Extract the [X, Y] coordinate from the center of the cell holding the provided text.  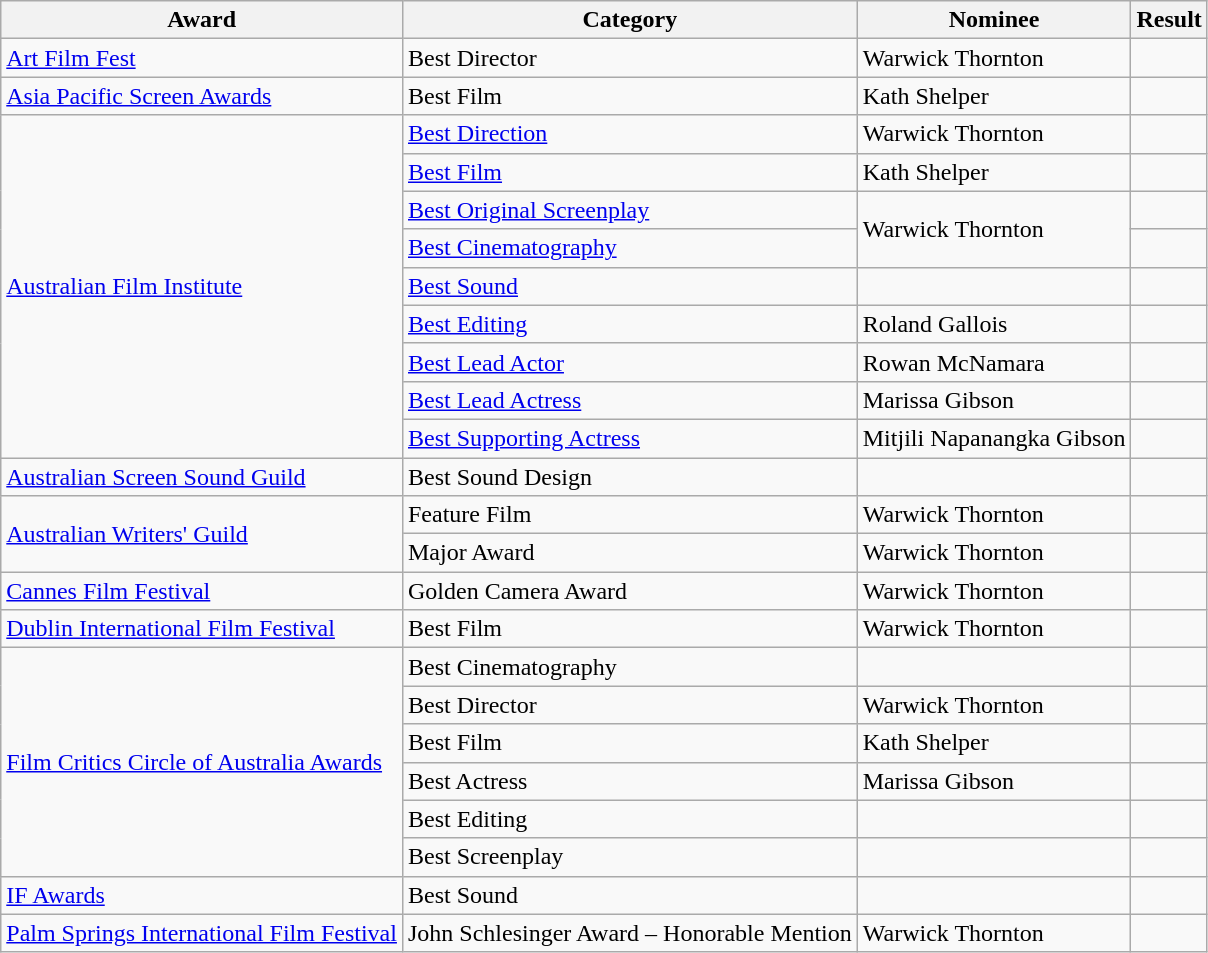
Australian Writers' Guild [202, 534]
Palm Springs International Film Festival [202, 933]
Result [1169, 20]
Award [202, 20]
Cannes Film Festival [202, 591]
Best Lead Actress [630, 400]
Dublin International Film Festival [202, 629]
IF Awards [202, 895]
Rowan McNamara [994, 362]
Roland Gallois [994, 324]
Art Film Fest [202, 58]
Australian Film Institute [202, 286]
Major Award [630, 553]
Golden Camera Award [630, 591]
Asia Pacific Screen Awards [202, 96]
Best Supporting Actress [630, 438]
Nominee [994, 20]
Best Sound Design [630, 477]
Feature Film [630, 515]
Category [630, 20]
Best Lead Actor [630, 362]
Film Critics Circle of Australia Awards [202, 762]
Best Direction [630, 134]
Best Screenplay [630, 857]
Mitjili Napanangka Gibson [994, 438]
Best Original Screenplay [630, 210]
Australian Screen Sound Guild [202, 477]
John Schlesinger Award – Honorable Mention [630, 933]
Best Actress [630, 781]
